Provide the (X, Y) coordinate of the cell's center where the given text is located.  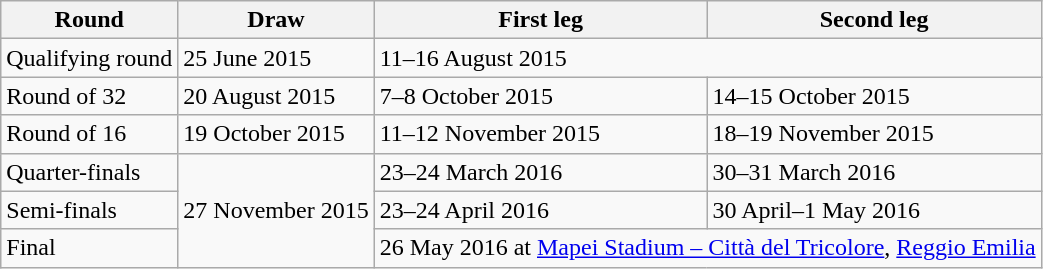
Round of 32 (90, 96)
30–31 March 2016 (874, 172)
25 June 2015 (276, 58)
11–16 August 2015 (708, 58)
11–12 November 2015 (540, 134)
Round (90, 20)
Quarter-finals (90, 172)
30 April–1 May 2016 (874, 210)
23–24 March 2016 (540, 172)
7–8 October 2015 (540, 96)
18–19 November 2015 (874, 134)
23–24 April 2016 (540, 210)
Final (90, 248)
27 November 2015 (276, 210)
Round of 16 (90, 134)
20 August 2015 (276, 96)
Draw (276, 20)
First leg (540, 20)
Semi-finals (90, 210)
Second leg (874, 20)
14–15 October 2015 (874, 96)
19 October 2015 (276, 134)
26 May 2016 at Mapei Stadium – Città del Tricolore, Reggio Emilia (708, 248)
Qualifying round (90, 58)
